Determine the (X, Y) coordinate at the center of the cell enclosing the given text.  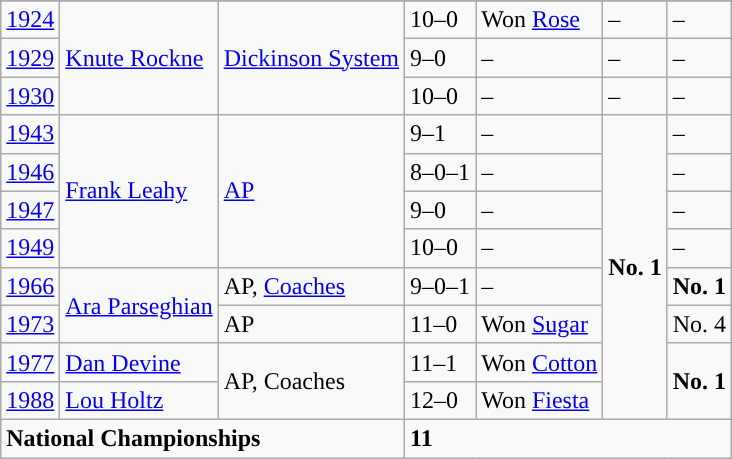
1949 (30, 248)
Lou Holtz (139, 400)
Won Sugar (540, 324)
Knute Rockne (139, 58)
1977 (30, 362)
9–1 (440, 134)
11 (568, 438)
1973 (30, 324)
11–0 (440, 324)
11–1 (440, 362)
National Championships (203, 438)
Won Fiesta (540, 400)
1930 (30, 96)
Ara Parseghian (139, 305)
9–0–1 (440, 286)
1924 (30, 20)
1943 (30, 134)
1946 (30, 172)
Dan Devine (139, 362)
No. 4 (699, 324)
1947 (30, 210)
1966 (30, 286)
Frank Leahy (139, 191)
12–0 (440, 400)
8–0–1 (440, 172)
1988 (30, 400)
Dickinson System (311, 58)
Won Rose (540, 20)
Won Cotton (540, 362)
1929 (30, 58)
